For the text-containing cell, return its midpoint in (x, y) coordinate format. 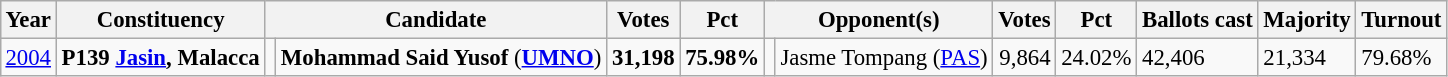
75.98% (722, 57)
Candidate (436, 20)
Turnout (1402, 20)
2004 (28, 57)
31,198 (644, 57)
21,334 (1307, 57)
Year (28, 20)
Opponent(s) (879, 20)
9,864 (1024, 57)
Constituency (160, 20)
P139 Jasin, Malacca (160, 57)
24.02% (1096, 57)
Jasme Tompang (PAS) (884, 57)
Majority (1307, 20)
Mohammad Said Yusof (UMNO) (442, 57)
42,406 (1198, 57)
Ballots cast (1198, 20)
79.68% (1402, 57)
